Identify which cell holds the provided text, then report its [X, Y] central coordinate. 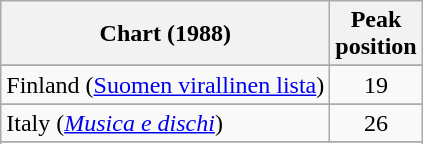
Peakposition [376, 34]
Italy (Musica e dischi) [166, 123]
Finland (Suomen virallinen lista) [166, 85]
19 [376, 85]
Chart (1988) [166, 34]
26 [376, 123]
